Provide the (X, Y) coordinate of the cell's center where the given text is located.  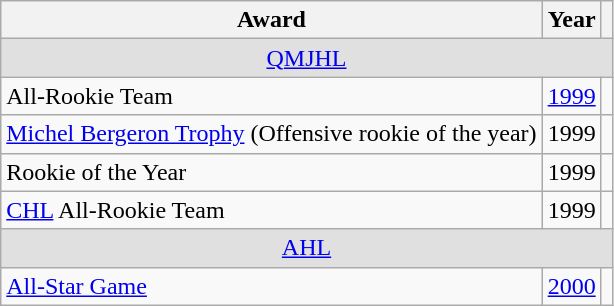
All-Star Game (272, 286)
All-Rookie Team (272, 96)
QMJHL (307, 58)
Michel Bergeron Trophy (Offensive rookie of the year) (272, 134)
Year (572, 20)
Award (272, 20)
2000 (572, 286)
AHL (307, 248)
CHL All-Rookie Team (272, 210)
Rookie of the Year (272, 172)
